Locate the cell with the specified text and output its (x, y) center coordinate. 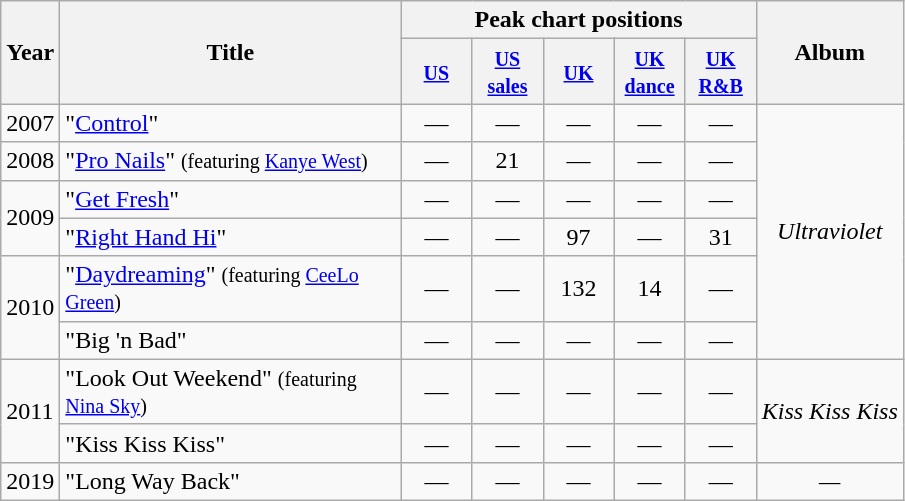
US (436, 72)
2011 (30, 410)
14 (650, 288)
Peak chart positions (578, 20)
"Right Hand Hi" (230, 237)
Album (830, 52)
2010 (30, 308)
US sales (508, 72)
UK dance (650, 72)
UKR&B (720, 72)
"Get Fresh" (230, 199)
"Pro Nails" (featuring Kanye West) (230, 161)
"Big 'n Bad" (230, 340)
"Long Way Back" (230, 481)
Title (230, 52)
2008 (30, 161)
"Look Out Weekend" (featuring Nina Sky) (230, 392)
Year (30, 52)
21 (508, 161)
UK (578, 72)
97 (578, 237)
31 (720, 237)
"Control" (230, 123)
2009 (30, 218)
2019 (30, 481)
2007 (30, 123)
"Kiss Kiss Kiss" (230, 443)
Ultraviolet (830, 232)
132 (578, 288)
Kiss Kiss Kiss (830, 410)
"Daydreaming" (featuring CeeLo Green) (230, 288)
